Locate the cell with the specified text and output its [X, Y] center coordinate. 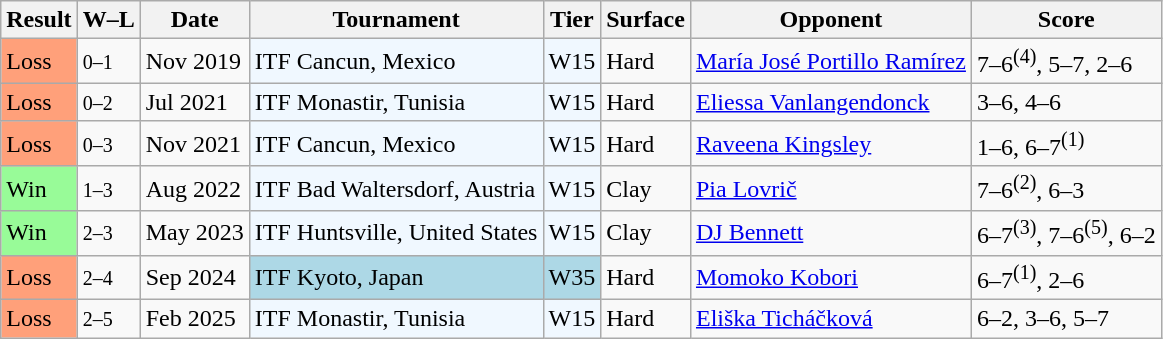
2–5 [108, 319]
Score [1066, 20]
María José Portillo Ramírez [830, 62]
Feb 2025 [194, 319]
W–L [108, 20]
Momoko Kobori [830, 278]
Jul 2021 [194, 102]
ITF Bad Waltersdorf, Austria [396, 188]
Tier [572, 20]
1–3 [108, 188]
7–6(2), 6–3 [1066, 188]
May 2023 [194, 234]
Nov 2021 [194, 144]
Raveena Kingsley [830, 144]
ITF Kyoto, Japan [396, 278]
6–7(1), 2–6 [1066, 278]
0–1 [108, 62]
Surface [646, 20]
6–2, 3–6, 5–7 [1066, 319]
W35 [572, 278]
Aug 2022 [194, 188]
Opponent [830, 20]
6–7(3), 7–6(5), 6–2 [1066, 234]
1–6, 6–7(1) [1066, 144]
0–2 [108, 102]
Pia Lovrič [830, 188]
Eliessa Vanlangendonck [830, 102]
0–3 [108, 144]
Nov 2019 [194, 62]
Date [194, 20]
Sep 2024 [194, 278]
Tournament [396, 20]
3–6, 4–6 [1066, 102]
2–3 [108, 234]
Eliška Ticháčková [830, 319]
DJ Bennett [830, 234]
7–6(4), 5–7, 2–6 [1066, 62]
ITF Huntsville, United States [396, 234]
Result [39, 20]
2–4 [108, 278]
